Detect which cell encompasses the target text, then output its [X, Y] center coordinate. 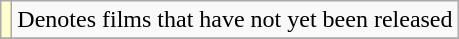
Denotes films that have not yet been released [235, 20]
